Output the (X, Y) coordinate of the center of the cell containing the given text.  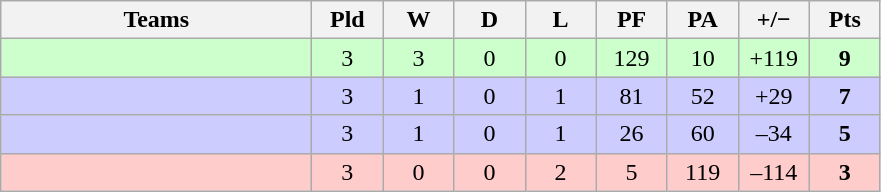
9 (844, 58)
Pld (348, 20)
7 (844, 96)
60 (702, 134)
2 (560, 172)
10 (702, 58)
+29 (774, 96)
W (418, 20)
D (490, 20)
129 (632, 58)
PF (632, 20)
26 (632, 134)
PA (702, 20)
119 (702, 172)
Pts (844, 20)
L (560, 20)
Teams (156, 20)
81 (632, 96)
+119 (774, 58)
–34 (774, 134)
–114 (774, 172)
+/− (774, 20)
52 (702, 96)
